Output the (X, Y) coordinate of the center of the cell containing the given text.  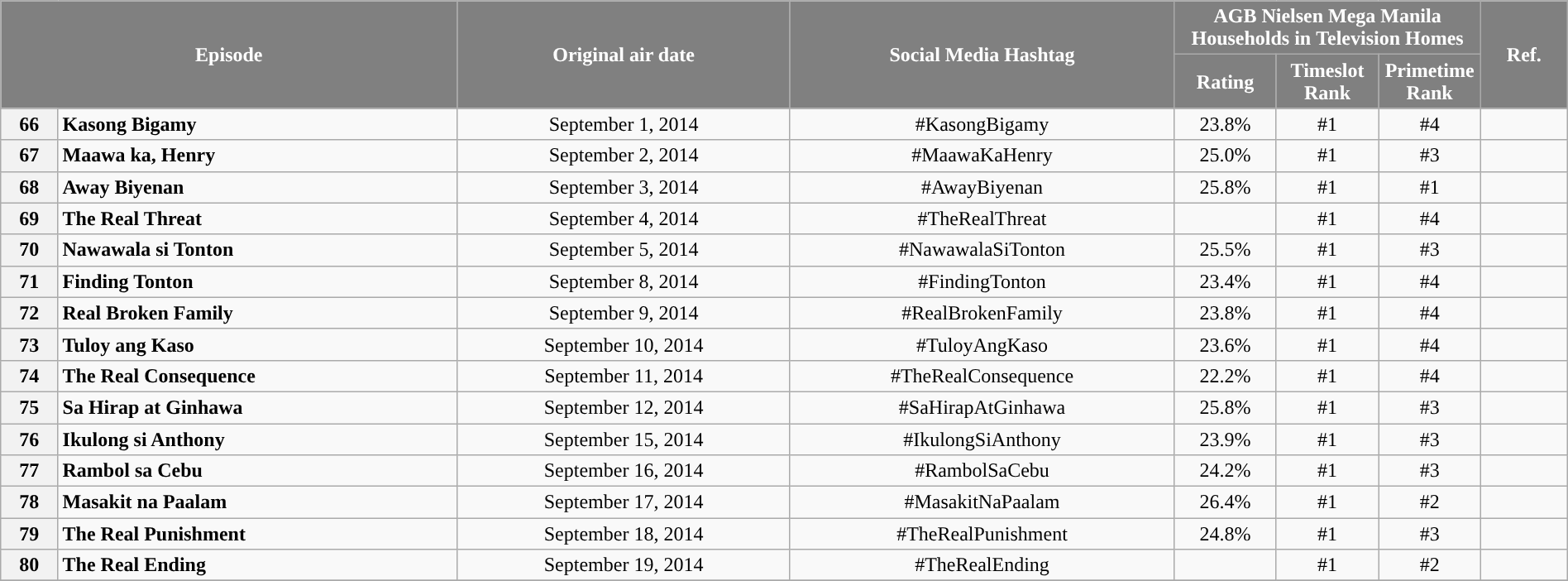
77 (30, 471)
#MaawaKaHenry (982, 156)
76 (30, 439)
September 19, 2014 (624, 565)
#TheRealPunishment (982, 534)
Original air date (624, 55)
September 8, 2014 (624, 281)
#TuloyAngKaso (982, 344)
73 (30, 344)
September 3, 2014 (624, 187)
#RambolSaCebu (982, 471)
25.5% (1226, 250)
The Real Consequence (258, 376)
23.9% (1226, 439)
67 (30, 156)
#MasakitNaPaalam (982, 502)
Rambol sa Cebu (258, 471)
69 (30, 218)
22.2% (1226, 376)
Ref. (1523, 55)
70 (30, 250)
#AwayBiyenan (982, 187)
79 (30, 534)
75 (30, 407)
September 11, 2014 (624, 376)
Timeslot Rank (1327, 81)
71 (30, 281)
Ikulong si Anthony (258, 439)
#TheRealEnding (982, 565)
Real Broken Family (258, 313)
AGB Nielsen Mega Manila Households in Television Homes (1328, 28)
September 10, 2014 (624, 344)
Kasong Bigamy (258, 124)
Maawa ka, Henry (258, 156)
68 (30, 187)
Social Media Hashtag (982, 55)
September 18, 2014 (624, 534)
Finding Tonton (258, 281)
66 (30, 124)
#NawawalaSiTonton (982, 250)
24.8% (1226, 534)
Rating (1226, 81)
24.2% (1226, 471)
26.4% (1226, 502)
#TheRealThreat (982, 218)
#TheRealConsequence (982, 376)
September 17, 2014 (624, 502)
September 12, 2014 (624, 407)
September 16, 2014 (624, 471)
The Real Ending (258, 565)
72 (30, 313)
The Real Punishment (258, 534)
Primetime Rank (1430, 81)
25.0% (1226, 156)
September 4, 2014 (624, 218)
Masakit na Paalam (258, 502)
Episode (229, 55)
#KasongBigamy (982, 124)
#RealBrokenFamily (982, 313)
September 2, 2014 (624, 156)
The Real Threat (258, 218)
Nawawala si Tonton (258, 250)
#SaHirapAtGinhawa (982, 407)
September 9, 2014 (624, 313)
Away Biyenan (258, 187)
#IkulongSiAnthony (982, 439)
September 5, 2014 (624, 250)
23.6% (1226, 344)
23.4% (1226, 281)
80 (30, 565)
74 (30, 376)
#FindingTonton (982, 281)
78 (30, 502)
Tuloy ang Kaso (258, 344)
September 15, 2014 (624, 439)
September 1, 2014 (624, 124)
Sa Hirap at Ginhawa (258, 407)
